Extract the [x, y] coordinate from the center of the cell holding the provided text.  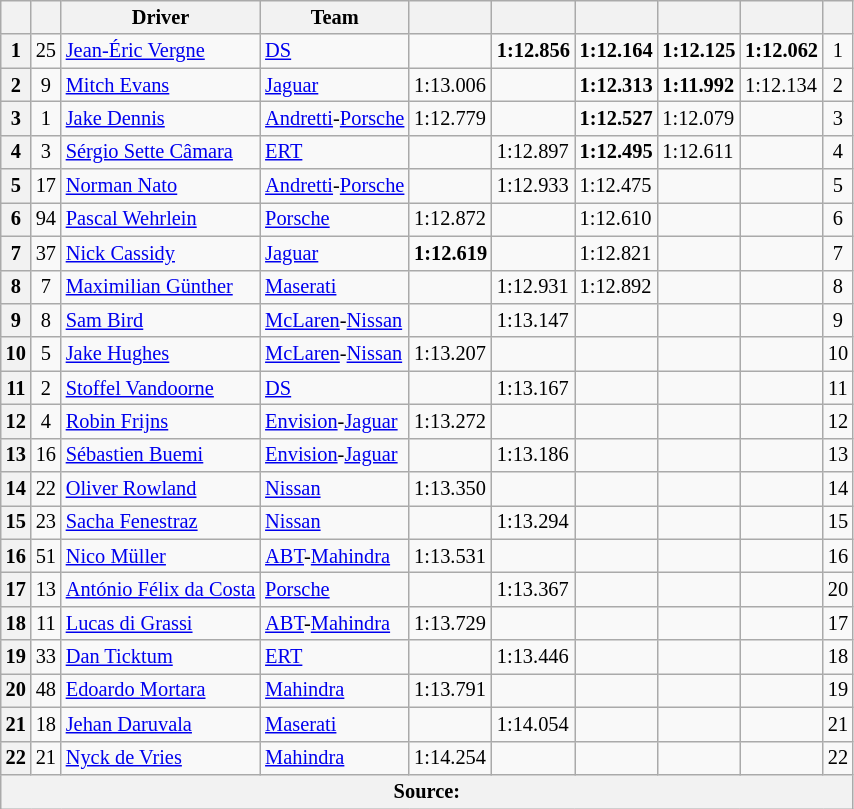
Nick Cassidy [160, 253]
Driver [160, 17]
1:12.610 [616, 219]
1:12.062 [782, 51]
Oliver Rowland [160, 489]
1:13.167 [534, 388]
1:12.933 [534, 186]
1:13.367 [534, 589]
Robin Frijns [160, 421]
1:12.872 [450, 219]
1:12.495 [616, 152]
1:13.350 [450, 489]
48 [46, 690]
25 [46, 51]
Sam Bird [160, 320]
1:13.186 [534, 455]
Nico Müller [160, 556]
1:13.207 [450, 354]
1:12.079 [698, 118]
Nyck de Vries [160, 758]
1:14.254 [450, 758]
1:12.527 [616, 118]
1:13.446 [534, 657]
1:12.931 [534, 287]
1:13.294 [534, 522]
1:12.892 [616, 287]
Jean-Éric Vergne [160, 51]
Pascal Wehrlein [160, 219]
1:13.272 [450, 421]
23 [46, 522]
1:12.125 [698, 51]
1:13.147 [534, 320]
94 [46, 219]
1:13.791 [450, 690]
Stoffel Vandoorne [160, 388]
1:12.611 [698, 152]
1:11.992 [698, 85]
Sérgio Sette Câmara [160, 152]
Jake Hughes [160, 354]
Lucas di Grassi [160, 623]
1:13.006 [450, 85]
1:14.054 [534, 724]
1:13.531 [450, 556]
Source: [427, 791]
1:12.134 [782, 85]
1:12.779 [450, 118]
1:12.313 [616, 85]
Jehan Daruvala [160, 724]
1:12.619 [450, 253]
1:13.729 [450, 623]
1:12.897 [534, 152]
33 [46, 657]
Jake Dennis [160, 118]
Team [334, 17]
51 [46, 556]
António Félix da Costa [160, 589]
Dan Ticktum [160, 657]
Edoardo Mortara [160, 690]
1:12.475 [616, 186]
Mitch Evans [160, 85]
Sébastien Buemi [160, 455]
1:12.821 [616, 253]
1:12.856 [534, 51]
Maximilian Günther [160, 287]
1:12.164 [616, 51]
37 [46, 253]
Sacha Fenestraz [160, 522]
Norman Nato [160, 186]
